Detect which cell encompasses the target text, then output its [X, Y] center coordinate. 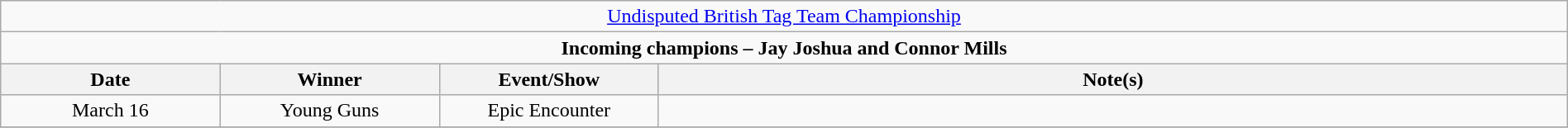
Winner [329, 79]
Epic Encounter [549, 111]
Young Guns [329, 111]
March 16 [111, 111]
Undisputed British Tag Team Championship [784, 17]
Date [111, 79]
Note(s) [1113, 79]
Incoming champions – Jay Joshua and Connor Mills [784, 48]
Event/Show [549, 79]
